Detect which cell encompasses the target text, then output its (x, y) center coordinate. 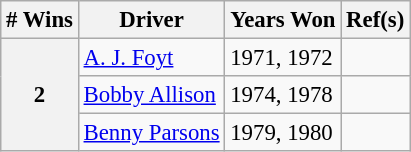
2 (40, 96)
1979, 1980 (283, 133)
A. J. Foyt (152, 58)
Driver (152, 20)
Ref(s) (376, 20)
1974, 1978 (283, 95)
Benny Parsons (152, 133)
Years Won (283, 20)
Bobby Allison (152, 95)
# Wins (40, 20)
1971, 1972 (283, 58)
